Return [x, y] of the center of cell containing provided text 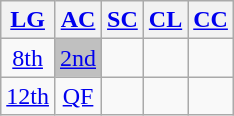
CC [211, 20]
SC [123, 20]
2nd [78, 58]
CL [165, 20]
12th [28, 96]
AC [78, 20]
8th [28, 58]
LG [28, 20]
QF [78, 96]
